Capture the cell that displays the provided text and extract its [X, Y] central coordinate. 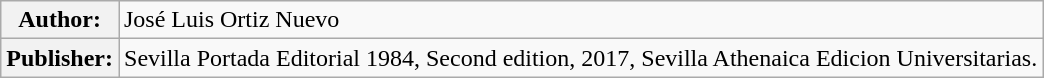
Sevilla Portada Editorial 1984, Second edition, 2017, Sevilla Athenaica Edicion Universitarias. [580, 58]
Publisher: [60, 58]
José Luis Ortiz Nuevo [580, 20]
Author: [60, 20]
